Detect which cell encompasses the target text, then output its (x, y) center coordinate. 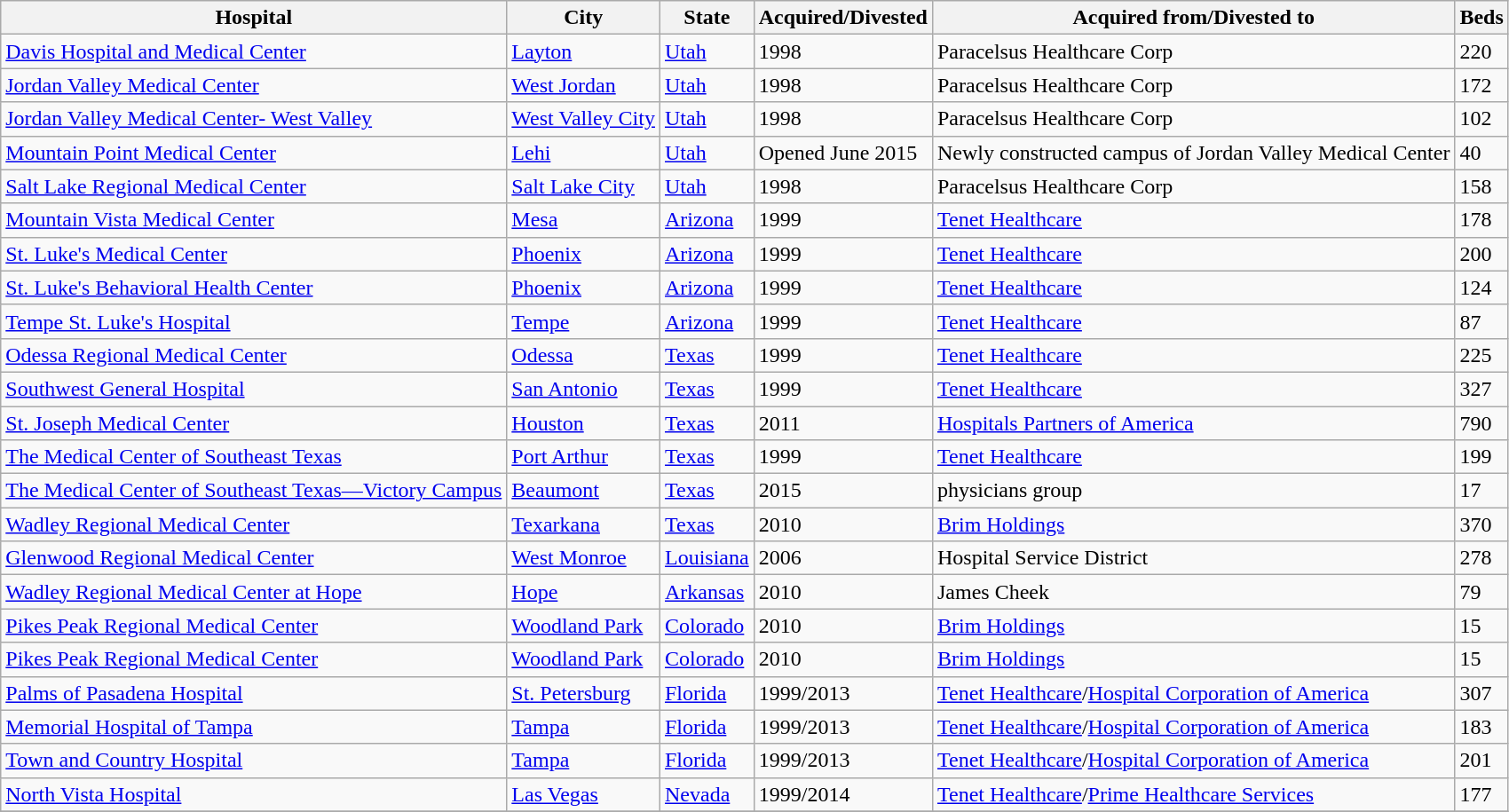
Hospitals Partners of America (1193, 423)
Tempe (584, 321)
87 (1481, 321)
102 (1481, 119)
Salt Lake City (584, 186)
201 (1481, 761)
Davis Hospital and Medical Center (254, 51)
Arkansas (707, 592)
physicians group (1193, 491)
Jordan Valley Medical Center (254, 85)
225 (1481, 355)
Newly constructed campus of Jordan Valley Medical Center (1193, 153)
The Medical Center of Southeast Texas (254, 457)
Mesa (584, 220)
St. Petersburg (584, 693)
Odessa (584, 355)
City (584, 18)
Hospital (254, 18)
183 (1481, 727)
2011 (843, 423)
790 (1481, 423)
Opened June 2015 (843, 153)
Port Arthur (584, 457)
40 (1481, 153)
Las Vegas (584, 794)
Mountain Vista Medical Center (254, 220)
Texarkana (584, 524)
St. Luke's Medical Center (254, 254)
Nevada (707, 794)
220 (1481, 51)
158 (1481, 186)
Glenwood Regional Medical Center (254, 558)
Lehi (584, 153)
177 (1481, 794)
Houston (584, 423)
200 (1481, 254)
Salt Lake Regional Medical Center (254, 186)
West Valley City (584, 119)
178 (1481, 220)
307 (1481, 693)
Memorial Hospital of Tampa (254, 727)
State (707, 18)
Wadley Regional Medical Center (254, 524)
Hope (584, 592)
Louisiana (707, 558)
West Jordan (584, 85)
Acquired/Divested (843, 18)
West Monroe (584, 558)
St. Joseph Medical Center (254, 423)
Tempe St. Luke's Hospital (254, 321)
370 (1481, 524)
1999/2014 (843, 794)
Palms of Pasadena Hospital (254, 693)
The Medical Center of Southeast Texas—Victory Campus (254, 491)
Wadley Regional Medical Center at Hope (254, 592)
North Vista Hospital (254, 794)
Town and Country Hospital (254, 761)
172 (1481, 85)
Acquired from/Divested to (1193, 18)
327 (1481, 389)
San Antonio (584, 389)
2006 (843, 558)
St. Luke's Behavioral Health Center (254, 288)
Mountain Point Medical Center (254, 153)
James Cheek (1193, 592)
2015 (843, 491)
Beds (1481, 18)
Tenet Healthcare/Prime Healthcare Services (1193, 794)
Southwest General Hospital (254, 389)
Layton (584, 51)
278 (1481, 558)
Beaumont (584, 491)
79 (1481, 592)
17 (1481, 491)
199 (1481, 457)
124 (1481, 288)
Jordan Valley Medical Center- West Valley (254, 119)
Hospital Service District (1193, 558)
Odessa Regional Medical Center (254, 355)
